Output the [X, Y] coordinate of the center of the cell containing the given text.  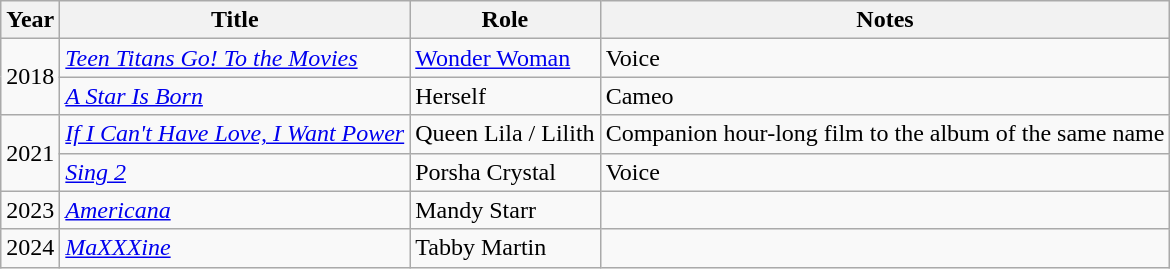
2021 [30, 153]
2018 [30, 77]
Teen Titans Go! To the Movies [235, 58]
Tabby Martin [505, 248]
Title [235, 20]
Mandy Starr [505, 210]
MaXXXine [235, 248]
Notes [885, 20]
Queen Lila / Lilith [505, 134]
2024 [30, 248]
Year [30, 20]
Cameo [885, 96]
2023 [30, 210]
Herself [505, 96]
If I Can't Have Love, I Want Power [235, 134]
Companion hour-long film to the album of the same name [885, 134]
Sing 2 [235, 172]
Wonder Woman [505, 58]
Role [505, 20]
Porsha Crystal [505, 172]
Americana [235, 210]
A Star Is Born [235, 96]
